Capture the cell that displays the provided text and extract its (x, y) central coordinate. 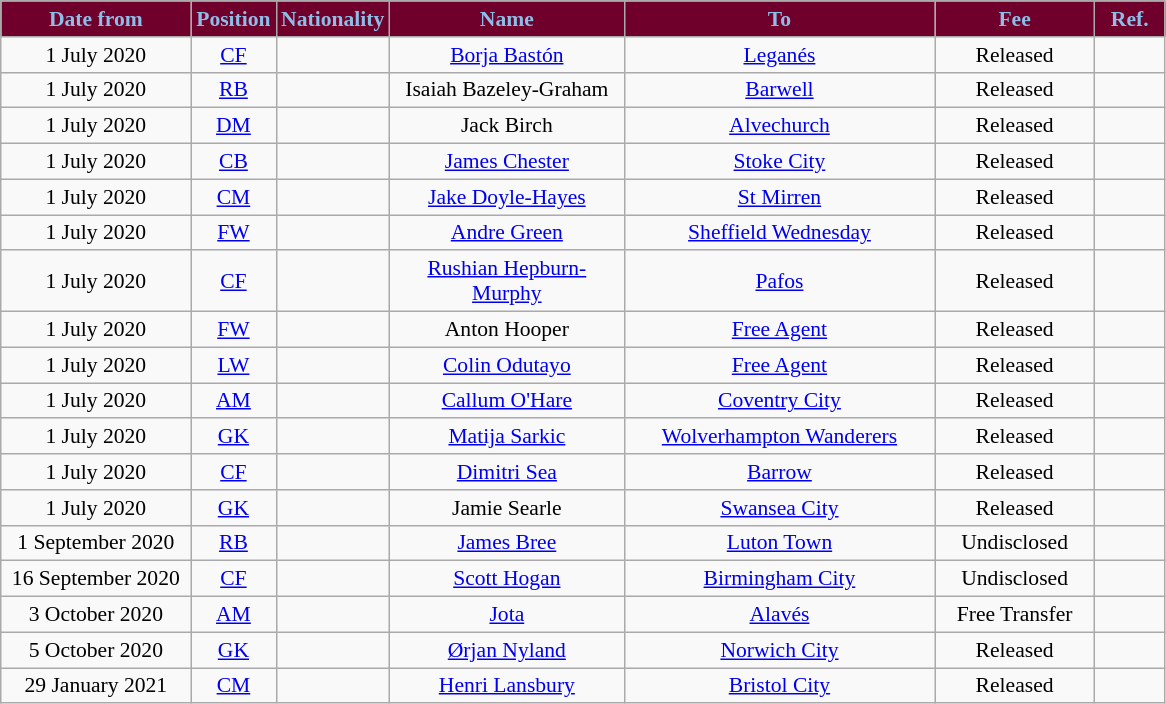
Pafos (779, 282)
3 October 2020 (96, 615)
Swansea City (779, 508)
Date from (96, 19)
Borja Bastón (506, 55)
Alvechurch (779, 126)
Matija Sarkic (506, 437)
Sheffield Wednesday (779, 233)
Jack Birch (506, 126)
Callum O'Hare (506, 401)
Scott Hogan (506, 579)
Luton Town (779, 543)
16 September 2020 (96, 579)
Fee (1015, 19)
Anton Hooper (506, 330)
Jota (506, 615)
Ref. (1130, 19)
5 October 2020 (96, 650)
Ørjan Nyland (506, 650)
Andre Green (506, 233)
Jamie Searle (506, 508)
LW (234, 365)
Alavés (779, 615)
29 January 2021 (96, 686)
Henri Lansbury (506, 686)
Leganés (779, 55)
Position (234, 19)
Rushian Hepburn-Murphy (506, 282)
Jake Doyle-Hayes (506, 197)
Barrow (779, 472)
Free Transfer (1015, 615)
1 September 2020 (96, 543)
Barwell (779, 90)
Norwich City (779, 650)
Stoke City (779, 162)
Dimitri Sea (506, 472)
Coventry City (779, 401)
Colin Odutayo (506, 365)
To (779, 19)
Bristol City (779, 686)
Birmingham City (779, 579)
James Chester (506, 162)
James Bree (506, 543)
Name (506, 19)
Wolverhampton Wanderers (779, 437)
St Mirren (779, 197)
Nationality (332, 19)
CB (234, 162)
Isaiah Bazeley-Graham (506, 90)
DM (234, 126)
